Identify which cell holds the provided text, then report its [x, y] central coordinate. 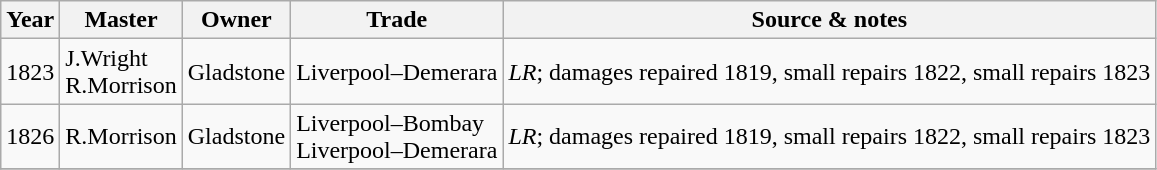
1823 [30, 72]
Year [30, 20]
Master [121, 20]
Owner [236, 20]
Trade [397, 20]
1826 [30, 136]
Liverpool–Demerara [397, 72]
Liverpool–BombayLiverpool–Demerara [397, 136]
Source & notes [830, 20]
J.WrightR.Morrison [121, 72]
R.Morrison [121, 136]
